Extract the [x, y] coordinate from the center of the cell holding the provided text.  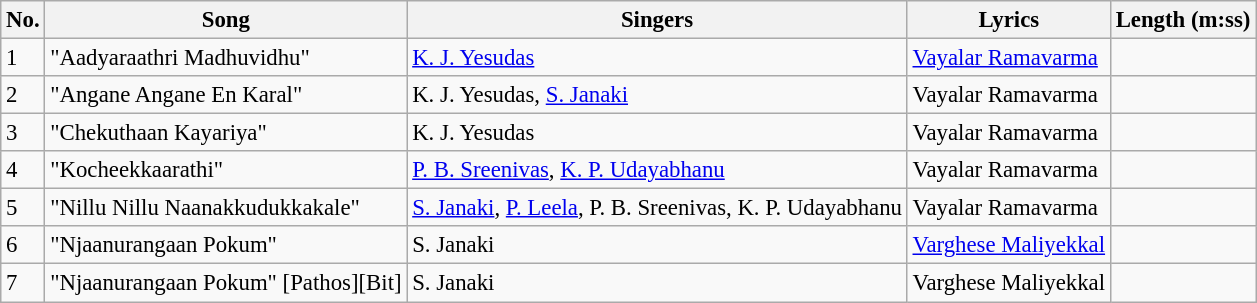
"Njaanurangaan Pokum" [Pathos][Bit] [226, 283]
"Njaanurangaan Pokum" [226, 245]
2 [23, 95]
"Nillu Nillu Naanakkudukkakale" [226, 208]
6 [23, 245]
Song [226, 20]
P. B. Sreenivas, K. P. Udayabhanu [657, 170]
3 [23, 133]
4 [23, 170]
1 [23, 58]
Length (m:ss) [1182, 20]
"Angane Angane En Karal" [226, 95]
"Chekuthaan Kayariya" [226, 133]
"Aadyaraathri Madhuvidhu" [226, 58]
K. J. Yesudas, S. Janaki [657, 95]
No. [23, 20]
Singers [657, 20]
S. Janaki, P. Leela, P. B. Sreenivas, K. P. Udayabhanu [657, 208]
Lyrics [1008, 20]
"Kocheekkaarathi" [226, 170]
5 [23, 208]
7 [23, 283]
